Determine the [x, y] coordinate at the center of the cell enclosing the given text.  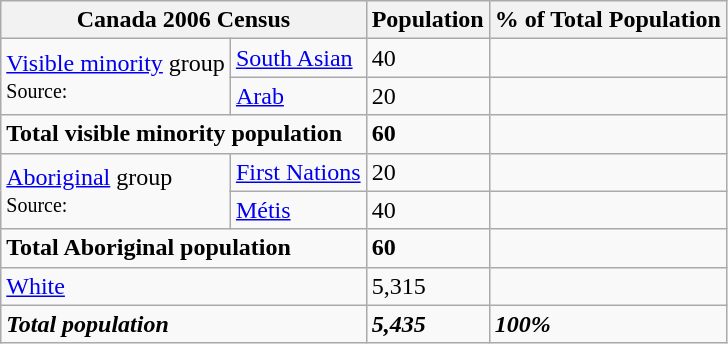
100% [608, 324]
Population [428, 20]
First Nations [298, 172]
Total Aboriginal population [184, 248]
Métis [298, 210]
5,315 [428, 286]
Visible minority groupSource: [116, 77]
White [184, 286]
Arab [298, 96]
5,435 [428, 324]
Total visible minority population [184, 134]
Canada 2006 Census [184, 20]
Total population [184, 324]
% of Total Population [608, 20]
South Asian [298, 58]
Aboriginal groupSource: [116, 191]
